Identify which cell holds the provided text, then report its [x, y] central coordinate. 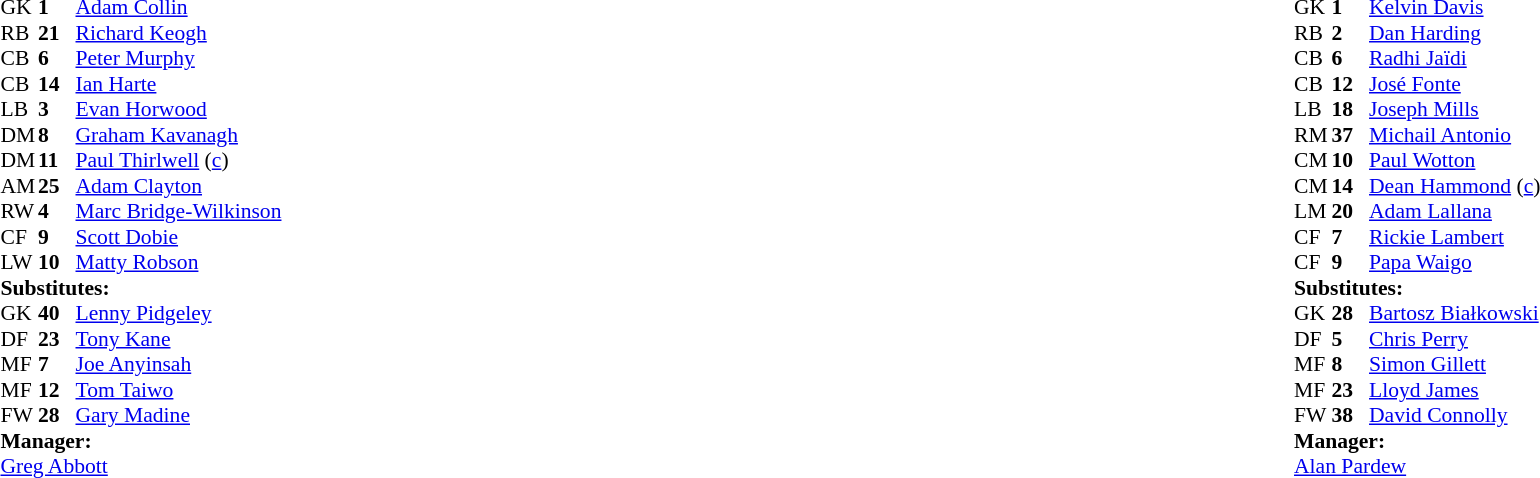
Matty Robson [179, 263]
Michail Antonio [1454, 135]
11 [57, 161]
David Connolly [1454, 415]
Paul Thirlwell (c) [179, 161]
Adam Lallana [1454, 211]
LM [1313, 211]
LW [19, 263]
José Fonte [1454, 84]
Lenny Pidgeley [179, 313]
Joseph Mills [1454, 109]
21 [57, 33]
Ian Harte [179, 84]
Joe Anyinsah [179, 365]
AM [19, 186]
38 [1351, 415]
Simon Gillett [1454, 365]
5 [1351, 339]
20 [1351, 211]
Richard Keogh [179, 33]
2 [1351, 33]
3 [57, 109]
Dean Hammond (c) [1454, 186]
Adam Clayton [179, 186]
Tom Taiwo [179, 390]
Dan Harding [1454, 33]
Gary Madine [179, 415]
40 [57, 313]
Radhi Jaïdi [1454, 59]
RW [19, 211]
RM [1313, 135]
Evan Horwood [179, 109]
Papa Waigo [1454, 263]
Paul Wotton [1454, 161]
25 [57, 186]
18 [1351, 109]
Chris Perry [1454, 339]
Lloyd James [1454, 390]
37 [1351, 135]
Rickie Lambert [1454, 237]
4 [57, 211]
Marc Bridge-Wilkinson [179, 211]
Scott Dobie [179, 237]
Graham Kavanagh [179, 135]
Tony Kane [179, 339]
Peter Murphy [179, 59]
Bartosz Białkowski [1454, 313]
